Search for the cell housing the specified text and yield its (X, Y) center coordinate. 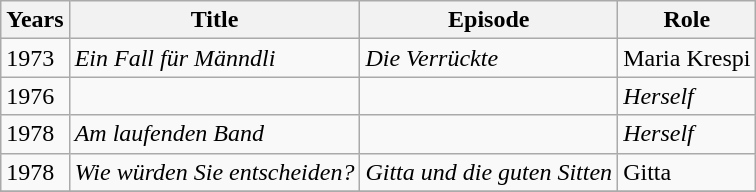
Gitta und die guten Sitten (489, 172)
Years (35, 20)
Ein Fall für Männdli (214, 58)
1973 (35, 58)
Die Verrückte (489, 58)
Title (214, 20)
Episode (489, 20)
Maria Krespi (687, 58)
Role (687, 20)
Gitta (687, 172)
Wie würden Sie entscheiden? (214, 172)
Am laufenden Band (214, 134)
1976 (35, 96)
